Search for the cell housing the specified text and yield its (X, Y) center coordinate. 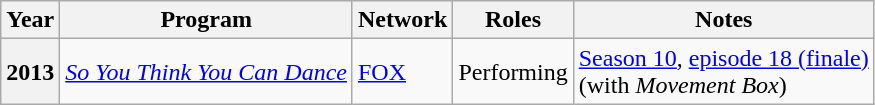
FOX (402, 72)
Year (30, 20)
Notes (724, 20)
Program (206, 20)
Roles (513, 20)
2013 (30, 72)
Season 10, episode 18 (finale)(with Movement Box) (724, 72)
Performing (513, 72)
So You Think You Can Dance (206, 72)
Network (402, 20)
